Identify which cell holds the provided text, then report its [X, Y] central coordinate. 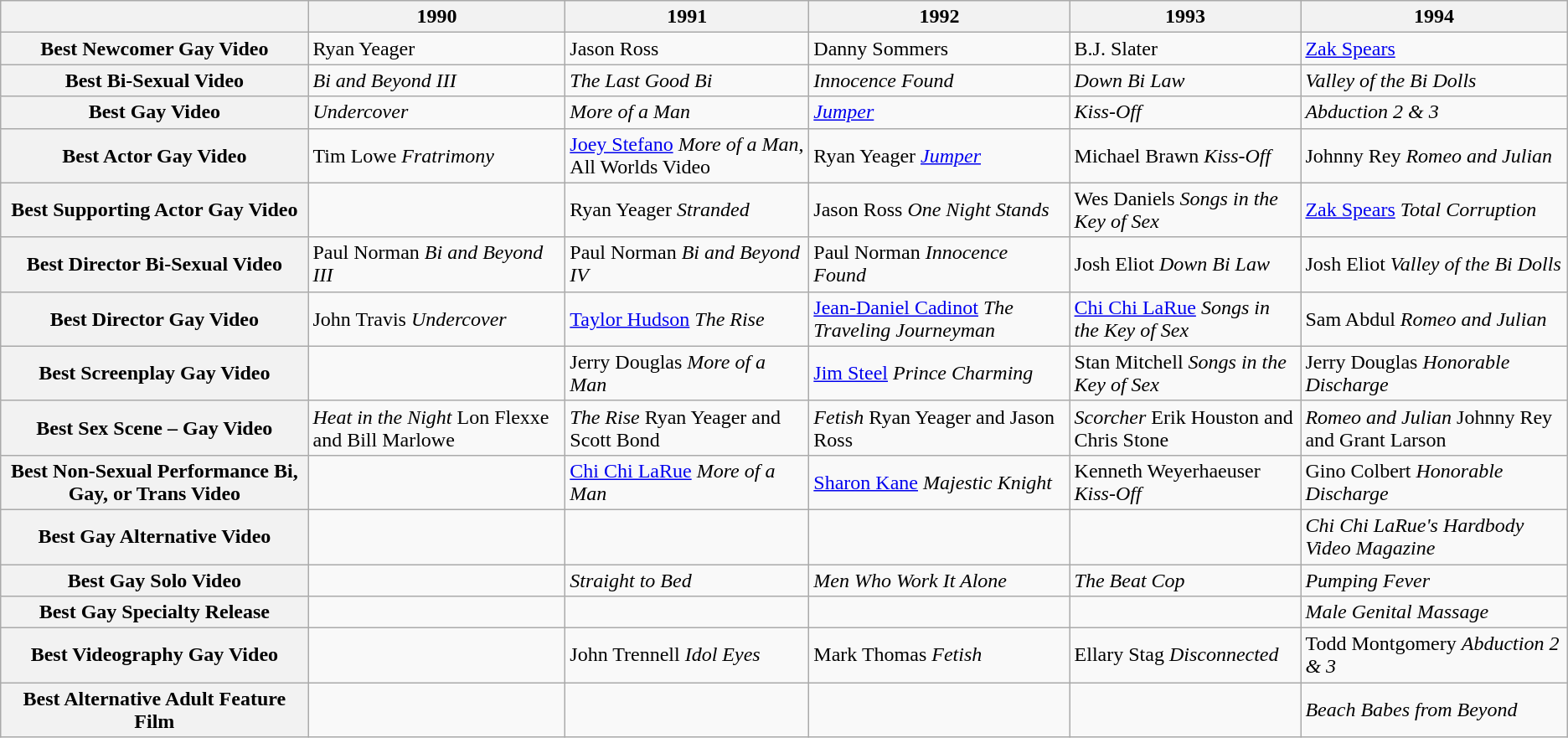
Best Gay Alternative Video [154, 536]
Fetish Ryan Yeager and Jason Ross [940, 427]
Tim Lowe Fratrimony [437, 156]
Jim Steel Prince Charming [940, 374]
Taylor Hudson The Rise [687, 318]
Best Gay Solo Video [154, 581]
Best Screenplay Gay Video [154, 374]
Valley of the Bi Dolls [1434, 80]
1990 [437, 17]
Heat in the Night Lon Flexxe and Bill Marlowe [437, 427]
Josh Eliot Valley of the Bi Dolls [1434, 265]
Jean-Daniel Cadinot The Traveling Journeyman [940, 318]
Zak Spears Total Corruption [1434, 209]
Best Director Bi-Sexual Video [154, 265]
Jerry Douglas Honorable Discharge [1434, 374]
Best Newcomer Gay Video [154, 49]
Best Bi-Sexual Video [154, 80]
Best Non-Sexual Performance Bi, Gay, or Trans Video [154, 483]
Best Videography Gay Video [154, 655]
Abduction 2 & 3 [1434, 112]
Zak Spears [1434, 49]
Best Supporting Actor Gay Video [154, 209]
Undercover [437, 112]
Best Alternative Adult Feature Film [154, 710]
1991 [687, 17]
The Beat Cop [1185, 581]
Ellary Stag Disconnected [1185, 655]
Best Sex Scene – Gay Video [154, 427]
Josh Eliot Down Bi Law [1185, 265]
Todd Montgomery Abduction 2 & 3 [1434, 655]
Michael Brawn Kiss-Off [1185, 156]
Men Who Work It Alone [940, 581]
Down Bi Law [1185, 80]
Beach Babes from Beyond [1434, 710]
Wes Daniels Songs in the Key of Sex [1185, 209]
Romeo and Julian Johnny Rey and Grant Larson [1434, 427]
Kiss-Off [1185, 112]
B.J. Slater [1185, 49]
Mark Thomas Fetish [940, 655]
Best Director Gay Video [154, 318]
Kenneth Weyerhaeuser Kiss-Off [1185, 483]
Jason Ross One Night Stands [940, 209]
Straight to Bed [687, 581]
Jerry Douglas More of a Man [687, 374]
More of a Man [687, 112]
Bi and Beyond III [437, 80]
Chi Chi LaRue Songs in the Key of Sex [1185, 318]
Ryan Yeager Stranded [687, 209]
Chi Chi LaRue More of a Man [687, 483]
Innocence Found [940, 80]
Male Genital Massage [1434, 612]
Stan Mitchell Songs in the Key of Sex [1185, 374]
Pumping Fever [1434, 581]
Paul Norman Bi and Beyond IV [687, 265]
Gino Colbert Honorable Discharge [1434, 483]
1994 [1434, 17]
Ryan Yeager [437, 49]
Scorcher Erik Houston and Chris Stone [1185, 427]
Paul Norman Bi and Beyond III [437, 265]
Chi Chi LaRue's Hardbody Video Magazine [1434, 536]
1993 [1185, 17]
Sam Abdul Romeo and Julian [1434, 318]
Best Gay Specialty Release [154, 612]
Jumper [940, 112]
1992 [940, 17]
Sharon Kane Majestic Knight [940, 483]
Johnny Rey Romeo and Julian [1434, 156]
Best Actor Gay Video [154, 156]
The Rise Ryan Yeager and Scott Bond [687, 427]
The Last Good Bi [687, 80]
Danny Sommers [940, 49]
Ryan Yeager Jumper [940, 156]
Joey Stefano More of a Man, All Worlds Video [687, 156]
Paul Norman Innocence Found [940, 265]
Best Gay Video [154, 112]
Jason Ross [687, 49]
John Travis Undercover [437, 318]
John Trennell Idol Eyes [687, 655]
